Pinpoint the cell where the given text exists, returning its [X, Y] midpoint coordinate. 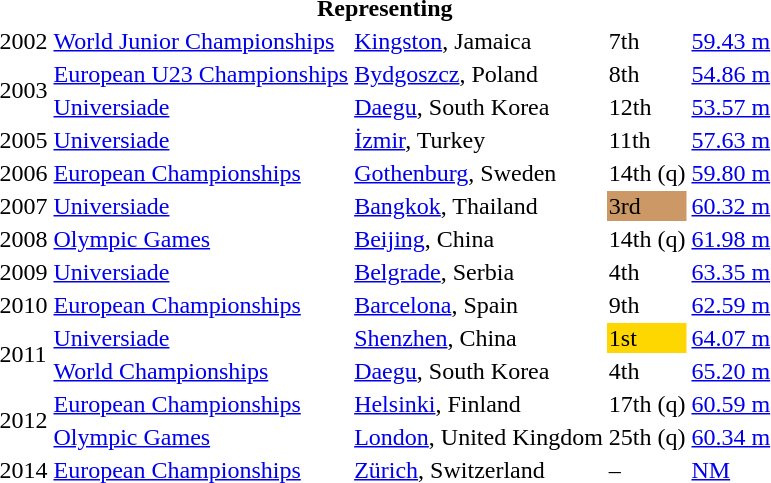
World Championships [201, 371]
London, United Kingdom [479, 437]
8th [647, 74]
Gothenburg, Sweden [479, 173]
Helsinki, Finland [479, 404]
25th (q) [647, 437]
European U23 Championships [201, 74]
Belgrade, Serbia [479, 272]
3rd [647, 206]
Shenzhen, China [479, 338]
Kingston, Jamaica [479, 41]
7th [647, 41]
12th [647, 107]
17th (q) [647, 404]
İzmir, Turkey [479, 140]
11th [647, 140]
Bangkok, Thailand [479, 206]
Beijing, China [479, 239]
Bydgoszcz, Poland [479, 74]
1st [647, 338]
Barcelona, Spain [479, 305]
World Junior Championships [201, 41]
9th [647, 305]
